From the cell containing the given text, extract its center point as (X, Y) coordinate. 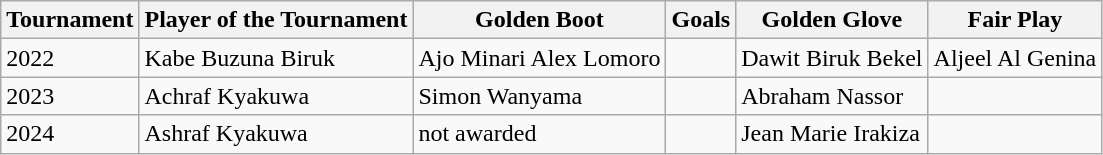
Abraham Nassor (832, 96)
Golden Glove (832, 20)
Achraf Kyakuwa (276, 96)
2023 (70, 96)
Player of the Tournament (276, 20)
Golden Boot (540, 20)
not awarded (540, 134)
Tournament (70, 20)
Jean Marie Irakiza (832, 134)
Simon Wanyama (540, 96)
2024 (70, 134)
Goals (701, 20)
Ajo Minari Alex Lomoro (540, 58)
Kabe Buzuna Biruk (276, 58)
Dawit Biruk Bekel (832, 58)
Aljeel Al Genina (1015, 58)
Ashraf Kyakuwa (276, 134)
2022 (70, 58)
Fair Play (1015, 20)
